Return (x, y) of the center of cell containing provided text 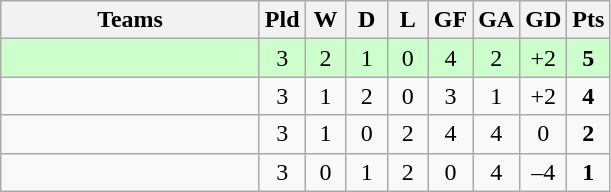
W (326, 20)
–4 (544, 172)
L (408, 20)
D (366, 20)
GF (450, 20)
Pld (282, 20)
Pts (588, 20)
GD (544, 20)
GA (496, 20)
5 (588, 58)
Teams (130, 20)
